Pinpoint the cell where the given text exists, returning its (X, Y) midpoint coordinate. 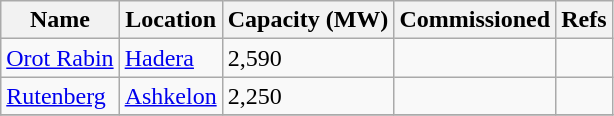
Commissioned (475, 20)
Location (170, 20)
Refs (584, 20)
Ashkelon (170, 96)
Hadera (170, 58)
Name (60, 20)
Orot Rabin (60, 58)
2,590 (308, 58)
Rutenberg (60, 96)
2,250 (308, 96)
Capacity (MW) (308, 20)
